Find where the given text appears and provide that cell's center as (X, Y) coordinate. 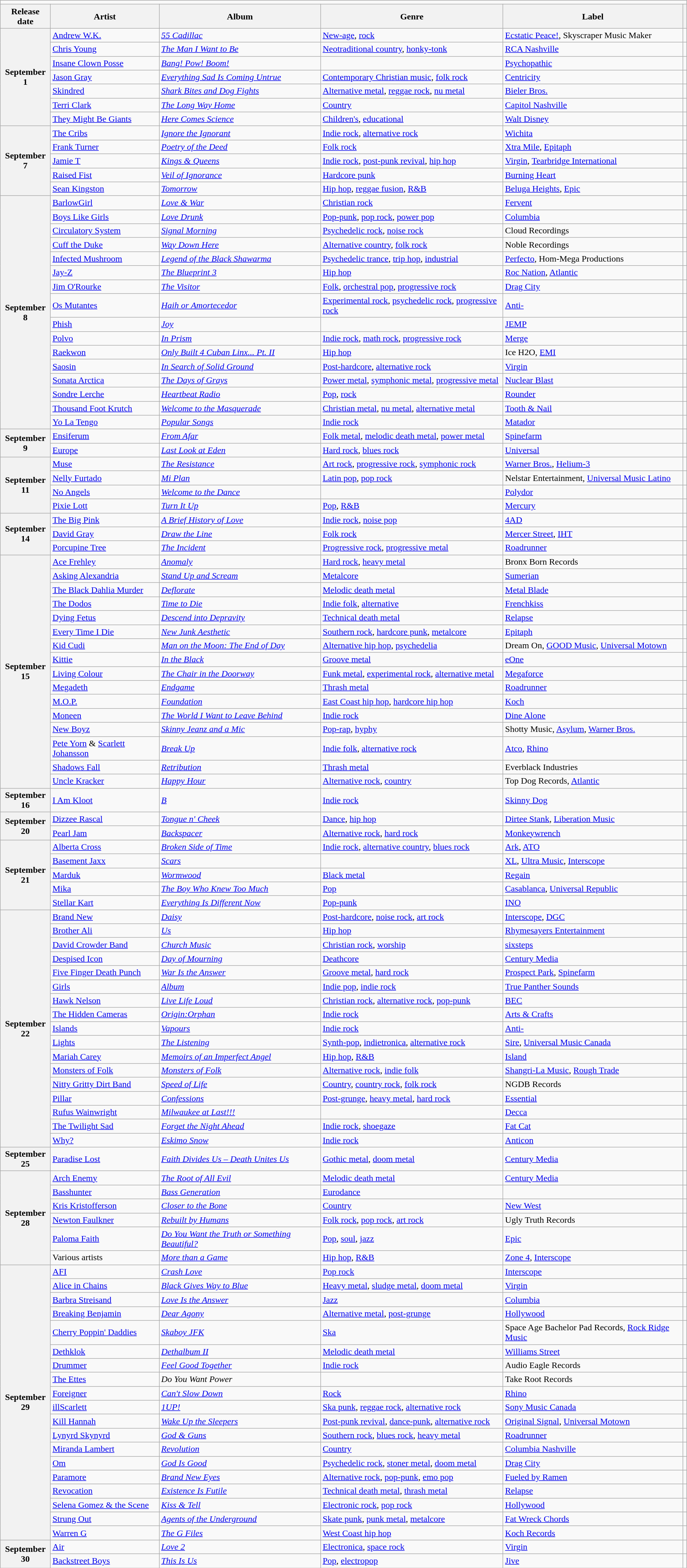
Christian rock (412, 203)
Mercury (593, 506)
Ecstatic Peace!, Skyscraper Music Maker (593, 35)
Feel Good Together (240, 1365)
Paradise Lost (105, 1159)
Kill Hannah (105, 1421)
Warren G (105, 1533)
September20 (26, 826)
1UP! (240, 1407)
Ska punk, reggae rock, alternative rock (412, 1407)
Metalcore (412, 576)
Ska (412, 1332)
Dethklok (105, 1351)
Pop, R&B (412, 506)
Raised Fist (105, 175)
Asking Alexandria (105, 576)
Southern rock, hardcore punk, metalcore (412, 631)
Way Down Here (240, 245)
Pop, soul, jazz (412, 1239)
Shadows Fall (105, 767)
Paramore (105, 1477)
Circulatory System (105, 231)
Phish (105, 324)
Heartbeat Radio (240, 394)
War Is the Answer (240, 973)
Virgin, Tearbridge International (593, 161)
In Search of Solid Ground (240, 366)
The Man I Want to Be (240, 49)
The Days of Grays (240, 380)
Alternative rock, indie folk (412, 1070)
Bronx Born Records (593, 562)
Genre (412, 16)
Indie rock, alternative country, blues rock (412, 847)
sixsteps (593, 945)
Alternative metal, reggae rock, nu metal (412, 91)
Memoirs of an Imperfect Angel (240, 1056)
The Black Dahlia Murder (105, 590)
Love & War (240, 203)
Draw the Line (240, 534)
Children's, educational (412, 119)
Can't Slow Down (240, 1393)
Jason Gray (105, 77)
Wake Up the Sleepers (240, 1421)
Ugly Truth Records (593, 1220)
Om (105, 1463)
NGDB Records (593, 1084)
Every Time I Die (105, 631)
Ensiferum (105, 436)
Christian metal, nu metal, alternative metal (412, 408)
Confessions (240, 1098)
Prospect Park, Spinefarm (593, 973)
Alternative rock, hard rock (412, 833)
Roc Nation, Atlantic (593, 273)
Muse (105, 464)
Stellar Kart (105, 903)
September11 (26, 485)
Newton Faulkner (105, 1220)
Rounder (593, 394)
Hawk Nelson (105, 1000)
Folk, orchestral pop, progressive rock (412, 287)
Epitaph (593, 631)
More than a Game (240, 1258)
Indie rock, shoegaze (412, 1126)
Indie rock, math rock, progressive rock (412, 338)
September30 (26, 1554)
The Long Way Home (240, 105)
Faith Divides Us – Death Unites Us (240, 1159)
illScarlett (105, 1407)
Foundation (240, 701)
Breaking Benjamin (105, 1313)
Thousand Foot Krutch (105, 408)
Pop-punk, pop rock, power pop (412, 217)
Matador (593, 422)
In the Black (240, 660)
Polvo (105, 338)
Space Age Bachelor Pad Records, Rock Ridge Music (593, 1332)
They Might Be Giants (105, 119)
Joy (240, 324)
Love 2 (240, 1547)
Day of Mourning (240, 959)
Nitty Gritty Dirt Band (105, 1084)
Ice H2O, EMI (593, 352)
Five Finger Death Punch (105, 973)
Hard rock, blues rock (412, 450)
Indie rock, noise pop (412, 520)
Here Comes Science (240, 119)
Groove metal, hard rock (412, 973)
Psychedelic rock, stoner metal, doom metal (412, 1463)
Marduk (105, 875)
Kris Kristofferson (105, 1206)
Frenchkiss (593, 604)
Basshunter (105, 1192)
Indie rock, alternative rock (412, 133)
September22 (26, 1029)
Crash Love (240, 1272)
Air (105, 1547)
Speed of Life (240, 1084)
September29 (26, 1402)
Anticon (593, 1140)
Rufus Wainwright (105, 1112)
Hard rock, heavy metal (412, 562)
The Listening (240, 1042)
Kiss & Tell (240, 1505)
Hip hop, reggae fusion, R&B (412, 189)
Alternative rock, pop-punk, emo pop (412, 1477)
Monkeywrench (593, 833)
55 Cadillac (240, 35)
Raekwon (105, 352)
Atco, Rhino (593, 748)
The Root of All Evil (240, 1178)
Contemporary Christian music, folk rock (412, 77)
Shangri-La Music, Rough Trade (593, 1070)
The Dodos (105, 604)
Brand New Eyes (240, 1477)
Anomaly (240, 562)
Selena Gomez & the Scene (105, 1505)
4AD (593, 520)
Poetry of the Deed (240, 147)
Everything Is Different Now (240, 903)
Living Colour (105, 674)
The Twilight Sad (105, 1126)
Alternative metal, post-grunge (412, 1313)
Endgame (240, 688)
Dying Fetus (105, 617)
The Resistance (240, 464)
Terri Clark (105, 105)
Andrew W.K. (105, 35)
RCA Nashville (593, 49)
Walt Disney (593, 119)
AFI (105, 1272)
Technical death metal, thrash metal (412, 1491)
Chris Young (105, 49)
Islands (105, 1028)
Zone 4, Interscope (593, 1258)
Indie folk, alternative (412, 604)
True Panther Sounds (593, 987)
Ace Frehley (105, 562)
Koch Records (593, 1533)
The Big Pink (105, 520)
Bang! Pow! Boom! (240, 63)
Despised Icon (105, 959)
Jazz (412, 1299)
New-age, rock (412, 35)
Pop-punk (412, 903)
Drummer (105, 1365)
Origin:Orphan (240, 1014)
Indie pop, indie rock (412, 987)
Arch Enemy (105, 1178)
Girls (105, 987)
From Afar (240, 436)
Southern rock, blues rock, heavy metal (412, 1435)
Fueled by Ramen (593, 1477)
Shark Bites and Dog Fights (240, 91)
Os Mutantes (105, 305)
Brother Ali (105, 931)
Mercer Street, IHT (593, 534)
Epic (593, 1239)
Miranda Lambert (105, 1449)
Warner Bros., Helium-3 (593, 464)
Barbra Streisand (105, 1299)
Moneen (105, 715)
Folk metal, melodic death metal, power metal (412, 436)
Alternative rock, country (412, 781)
Bass Generation (240, 1192)
Mariah Carey (105, 1056)
Only Built 4 Cuban Linx... Pt. II (240, 352)
Jim O'Rourke (105, 287)
Uncle Kracker (105, 781)
New Boyz (105, 729)
Top Dog Records, Atlantic (593, 781)
Neotraditional country, honky-tonk (412, 49)
Cuff the Duke (105, 245)
Folk rock, pop rock, art rock (412, 1220)
Megaforce (593, 674)
Jive (593, 1561)
Church Music (240, 945)
Metal Blade (593, 590)
Perfecto, Hom-Mega Productions (593, 259)
Love Drunk (240, 217)
September14 (26, 534)
Europe (105, 450)
Boys Like Girls (105, 217)
The Incident (240, 548)
David Crowder Band (105, 945)
Pop, rock (412, 394)
The World I Want to Leave Behind (240, 715)
Alternative country, folk rock (412, 245)
Forget the Night Ahead (240, 1126)
Us (240, 931)
Power metal, symphonic metal, progressive metal (412, 380)
September7 (26, 161)
Progressive rock, progressive metal (412, 548)
Pearl Jam (105, 833)
Milwaukee at Last!!! (240, 1112)
Arts & Crafts (593, 1014)
Tooth & Nail (593, 408)
Deathcore (412, 959)
Everything Sad Is Coming Untrue (240, 77)
September8 (26, 313)
Shotty Music, Asylum, Warner Bros. (593, 729)
A Brief History of Love (240, 520)
Dine Alone (593, 715)
Revolution (240, 1449)
Everblack Industries (593, 767)
Skinny Dog (593, 800)
Sony Music Canada (593, 1407)
Basement Jaxx (105, 861)
Label (593, 16)
Brand New (105, 917)
Black Gives Way to Blue (240, 1286)
Rebuilt by Humans (240, 1220)
Essential (593, 1098)
Fat Wreck Chords (593, 1519)
Happy Hour (240, 781)
Skaboy JFK (240, 1332)
Tomorrow (240, 189)
God Is Good (240, 1463)
I Am Kloot (105, 800)
Pop rock (412, 1272)
Fat Cat (593, 1126)
Take Root Records (593, 1379)
Burning Heart (593, 175)
JEMP (593, 324)
Broken Side of Time (240, 847)
Foreigner (105, 1393)
Kid Cudi (105, 646)
Retribution (240, 767)
Revocation (105, 1491)
Turn It Up (240, 506)
Jay-Z (105, 273)
Skindred (105, 91)
Nuclear Blast (593, 380)
New West (593, 1206)
Regain (593, 875)
Indie folk, alternative rock (412, 748)
Vapours (240, 1028)
Skate punk, punk metal, metalcore (412, 1519)
Capitol Nashville (593, 105)
Synth-pop, indietronica, alternative rock (412, 1042)
Nelly Furtado (105, 478)
Saosin (105, 366)
Daisy (240, 917)
In Prism (240, 338)
Experimental rock, psychedelic rock, progressive rock (412, 305)
Haih or Amortecedor (240, 305)
Mika (105, 889)
Descend into Depravity (240, 617)
Xtra Mile, Epitaph (593, 147)
David Gray (105, 534)
Agents of the Underground (240, 1519)
Artist (105, 16)
September25 (26, 1159)
Beluga Heights, Epic (593, 189)
Pop (412, 889)
East Coast hip hop, hardcore hip hop (412, 701)
Lynyrd Skynyrd (105, 1435)
Existence Is Futile (240, 1491)
September28 (26, 1218)
Dear Agony (240, 1313)
Signal Morning (240, 231)
Megadeth (105, 688)
Sumerian (593, 576)
Casablanca, Universal Republic (593, 889)
Pop, electropop (412, 1561)
Why? (105, 1140)
Deflorate (240, 590)
Black metal (412, 875)
Mi Plan (240, 478)
Yo La Tengo (105, 422)
Funk metal, experimental rock, alternative metal (412, 674)
Eurodance (412, 1192)
Ignore the Ignorant (240, 133)
Pixie Lott (105, 506)
Wormwood (240, 875)
Universal (593, 450)
Christian rock, alternative rock, pop-punk (412, 1000)
Technical death metal (412, 617)
Dance, hip hop (412, 819)
Pete Yorn & Scarlett Johansson (105, 748)
Welcome to the Masquerade (240, 408)
Sondre Lerche (105, 394)
Do You Want the Truth or Something Beautiful? (240, 1239)
September1 (26, 77)
Ark, ATO (593, 847)
Lights (105, 1042)
Last Look at Eden (240, 450)
Rock (412, 1393)
Country, country rock, folk rock (412, 1084)
Art rock, progressive rock, symphonic rock (412, 464)
Centricity (593, 77)
Post-punk revival, dance-punk, alternative rock (412, 1421)
Backspacer (240, 833)
Cherry Poppin' Daddies (105, 1332)
Spinefarm (593, 436)
West Coast hip hop (412, 1533)
September9 (26, 443)
Bieler Bros. (593, 91)
Scars (240, 861)
Jamie T (105, 161)
Dethalbum II (240, 1351)
eOne (593, 660)
Dream On, GOOD Music, Universal Motown (593, 646)
Alice in Chains (105, 1286)
Frank Turner (105, 147)
Heavy metal, sludge metal, doom metal (412, 1286)
Gothic metal, doom metal (412, 1159)
Wichita (593, 133)
Strung Out (105, 1519)
Post-hardcore, noise rock, art rock (412, 917)
Psychopathic (593, 63)
Legend of the Black Shawarma (240, 259)
INO (593, 903)
BEC (593, 1000)
Tongue n' Cheek (240, 819)
M.O.P. (105, 701)
Alternative hip hop, psychedelia (412, 646)
Kittie (105, 660)
God & Guns (240, 1435)
Do You Want Power (240, 1379)
Merge (593, 338)
September16 (26, 800)
Island (593, 1056)
Dirtee Stank, Liberation Music (593, 819)
Veil of Ignorance (240, 175)
Hardcore punk (412, 175)
The Blueprint 3 (240, 273)
Groove metal (412, 660)
Dizzee Rascal (105, 819)
Post-hardcore, alternative rock (412, 366)
Man on the Moon: The End of Day (240, 646)
Williams Street (593, 1351)
Eskimo Snow (240, 1140)
Psychedelic trance, trip hop, industrial (412, 259)
Time to Die (240, 604)
Sean Kingston (105, 189)
The Visitor (240, 287)
New Junk Aesthetic (240, 631)
Stand Up and Scream (240, 576)
Nelstar Entertainment, Universal Music Latino (593, 478)
The Hidden Cameras (105, 1014)
Porcupine Tree (105, 548)
Interscope (593, 1272)
Welcome to the Dance (240, 492)
Original Signal, Universal Motown (593, 1421)
Sire, Universal Music Canada (593, 1042)
Paloma Faith (105, 1239)
Koch (593, 701)
Psychedelic rock, noise rock (412, 231)
The Ettes (105, 1379)
The Chair in the Doorway (240, 674)
Electronica, space rock (412, 1547)
Love Is the Answer (240, 1299)
The Boy Who Knew Too Much (240, 889)
Skinny Jeanz and a Mic (240, 729)
Sonata Arctica (105, 380)
Popular Songs (240, 422)
Columbia Nashville (593, 1449)
No Angels (105, 492)
B (240, 800)
Noble Recordings (593, 245)
Post-grunge, heavy metal, hard rock (412, 1098)
Pillar (105, 1098)
Electronic rock, pop rock (412, 1505)
Pop-rap, hyphy (412, 729)
Interscope, DGC (593, 917)
The Cribs (105, 133)
Kings & Queens (240, 161)
Release date (26, 16)
September15 (26, 671)
Break Up (240, 748)
Cloud Recordings (593, 231)
Closer to the Bone (240, 1206)
Various artists (105, 1258)
Decca (593, 1112)
This Is Us (240, 1561)
Rhino (593, 1393)
Christian rock, worship (412, 945)
September21 (26, 875)
BarlowGirl (105, 203)
Backstreet Boys (105, 1561)
XL, Ultra Music, Interscope (593, 861)
The G Files (240, 1533)
Fervent (593, 203)
Polydor (593, 492)
Indie rock, post-punk revival, hip hop (412, 161)
Infected Mushroom (105, 259)
Alberta Cross (105, 847)
Audio Eagle Records (593, 1365)
Insane Clown Posse (105, 63)
Live Life Loud (240, 1000)
Latin pop, pop rock (412, 478)
Rhymesayers Entertainment (593, 931)
